Extract the (X, Y) coordinate from the center of the cell holding the provided text.  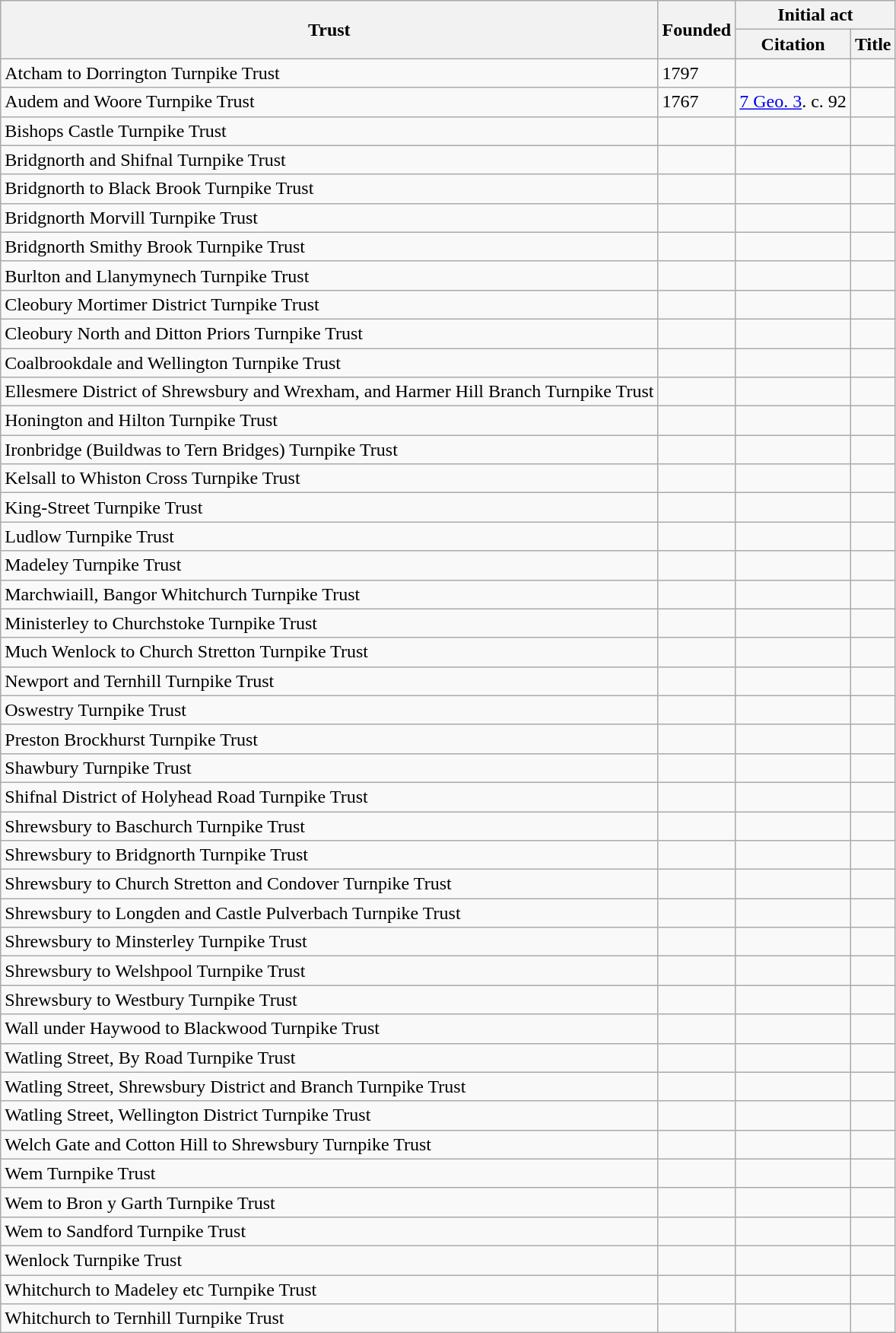
Trust (329, 30)
Newport and Ternhill Turnpike Trust (329, 681)
Shrewsbury to Westbury Turnpike Trust (329, 1000)
Wem Turnpike Trust (329, 1173)
Shifnal District of Holyhead Road Turnpike Trust (329, 797)
Whitchurch to Ternhill Turnpike Trust (329, 1319)
Founded (697, 30)
Shrewsbury to Longden and Castle Pulverbach Turnpike Trust (329, 913)
Much Wenlock to Church Stretton Turnpike Trust (329, 652)
Ellesmere District of Shrewsbury and Wrexham, and Harmer Hill Branch Turnpike Trust (329, 392)
Watling Street, Shrewsbury District and Branch Turnpike Trust (329, 1086)
Shrewsbury to Welshpool Turnpike Trust (329, 971)
1797 (697, 73)
Kelsall to Whiston Cross Turnpike Trust (329, 479)
Wenlock Turnpike Trust (329, 1260)
Bridgnorth to Black Brook Turnpike Trust (329, 189)
Ludlow Turnpike Trust (329, 536)
Ministerley to Churchstoke Turnpike Trust (329, 623)
Coalbrookdale and Wellington Turnpike Trust (329, 363)
Watling Street, By Road Turnpike Trust (329, 1058)
Preston Brockhurst Turnpike Trust (329, 739)
Bridgnorth Smithy Brook Turnpike Trust (329, 247)
Ironbridge (Buildwas to Tern Bridges) Turnpike Trust (329, 450)
Bridgnorth and Shifnal Turnpike Trust (329, 160)
Welch Gate and Cotton Hill to Shrewsbury Turnpike Trust (329, 1144)
7 Geo. 3. c. 92 (793, 102)
Cleobury Mortimer District Turnpike Trust (329, 304)
Cleobury North and Ditton Priors Turnpike Trust (329, 333)
Bishops Castle Turnpike Trust (329, 131)
Title (873, 44)
Burlton and Llanymynech Turnpike Trust (329, 275)
King-Street Turnpike Trust (329, 507)
Watling Street, Wellington District Turnpike Trust (329, 1115)
Shawbury Turnpike Trust (329, 768)
Marchwiaill, Bangor Whitchurch Turnpike Trust (329, 594)
Wall under Haywood to Blackwood Turnpike Trust (329, 1029)
Oswestry Turnpike Trust (329, 710)
Shrewsbury to Church Stretton and Condover Turnpike Trust (329, 884)
Shrewsbury to Baschurch Turnpike Trust (329, 826)
Shrewsbury to Minsterley Turnpike Trust (329, 942)
Shrewsbury to Bridgnorth Turnpike Trust (329, 855)
Madeley Turnpike Trust (329, 565)
Citation (793, 44)
Wem to Sandford Turnpike Trust (329, 1231)
1767 (697, 102)
Whitchurch to Madeley etc Turnpike Trust (329, 1290)
Audem and Woore Turnpike Trust (329, 102)
Wem to Bron y Garth Turnpike Trust (329, 1202)
Honington and Hilton Turnpike Trust (329, 421)
Initial act (815, 15)
Bridgnorth Morvill Turnpike Trust (329, 218)
Atcham to Dorrington Turnpike Trust (329, 73)
